Provide the [X, Y] coordinate of the cell's center where the given text is located.  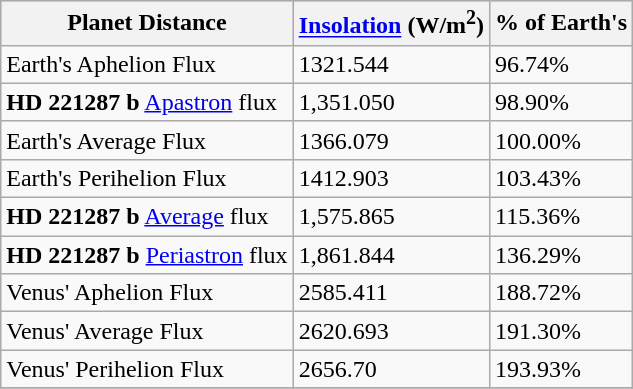
2585.411 [391, 293]
2620.693 [391, 331]
100.00% [562, 140]
98.90% [562, 102]
136.29% [562, 255]
1412.903 [391, 178]
188.72% [562, 293]
Venus' Aphelion Flux [147, 293]
% of Earth's [562, 24]
HD 221287 b Periastron flux [147, 255]
Venus' Average Flux [147, 331]
193.93% [562, 369]
191.30% [562, 331]
Earth's Aphelion Flux [147, 64]
103.43% [562, 178]
1366.079 [391, 140]
1,351.050 [391, 102]
Venus' Perihelion Flux [147, 369]
1321.544 [391, 64]
Earth's Average Flux [147, 140]
1,575.865 [391, 217]
Earth's Perihelion Flux [147, 178]
Insolation (W/m2) [391, 24]
HD 221287 b Apastron flux [147, 102]
1,861.844 [391, 255]
Planet Distance [147, 24]
2656.70 [391, 369]
HD 221287 b Average flux [147, 217]
115.36% [562, 217]
96.74% [562, 64]
